Find where the given text appears and provide that cell's center as (x, y) coordinate. 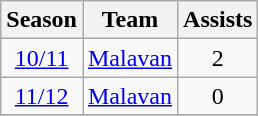
2 (218, 58)
11/12 (42, 96)
0 (218, 96)
10/11 (42, 58)
Assists (218, 20)
Team (130, 20)
Season (42, 20)
